Output the [X, Y] coordinate of the center of the cell containing the given text.  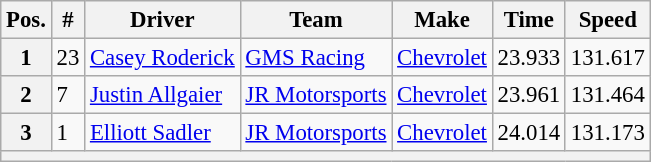
GMS Racing [316, 58]
Casey Roderick [162, 58]
Speed [608, 20]
24.014 [528, 133]
Make [442, 20]
Time [528, 20]
131.173 [608, 133]
2 [26, 95]
Pos. [26, 20]
131.464 [608, 95]
23 [68, 58]
Elliott Sadler [162, 133]
7 [68, 95]
23.961 [528, 95]
131.617 [608, 58]
Justin Allgaier [162, 95]
23.933 [528, 58]
Team [316, 20]
3 [26, 133]
Driver [162, 20]
# [68, 20]
